Determine the (x, y) coordinate at the center of the cell enclosing the given text.  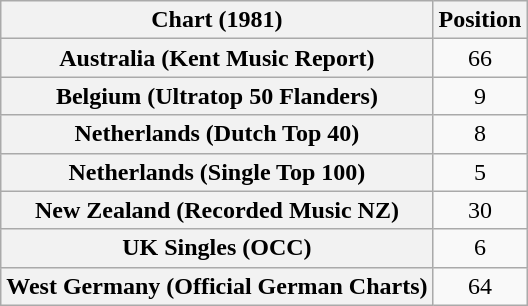
New Zealand (Recorded Music NZ) (217, 210)
6 (480, 248)
West Germany (Official German Charts) (217, 286)
5 (480, 172)
UK Singles (OCC) (217, 248)
Position (480, 20)
8 (480, 134)
66 (480, 58)
Belgium (Ultratop 50 Flanders) (217, 96)
64 (480, 286)
9 (480, 96)
Netherlands (Single Top 100) (217, 172)
Chart (1981) (217, 20)
Netherlands (Dutch Top 40) (217, 134)
30 (480, 210)
Australia (Kent Music Report) (217, 58)
